Pinpoint the cell where the given text exists, returning its [X, Y] midpoint coordinate. 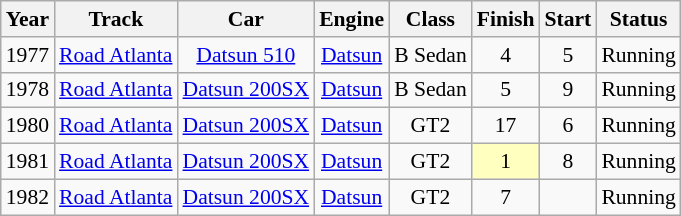
4 [506, 55]
8 [568, 162]
1 [506, 162]
Car [246, 19]
9 [568, 90]
Status [638, 19]
7 [506, 197]
Year [28, 19]
Finish [506, 19]
6 [568, 126]
Datsun 510 [246, 55]
1982 [28, 197]
1978 [28, 90]
Start [568, 19]
1980 [28, 126]
Engine [352, 19]
Class [430, 19]
1977 [28, 55]
Track [116, 19]
1981 [28, 162]
17 [506, 126]
